Identify which cell holds the provided text, then report its [X, Y] central coordinate. 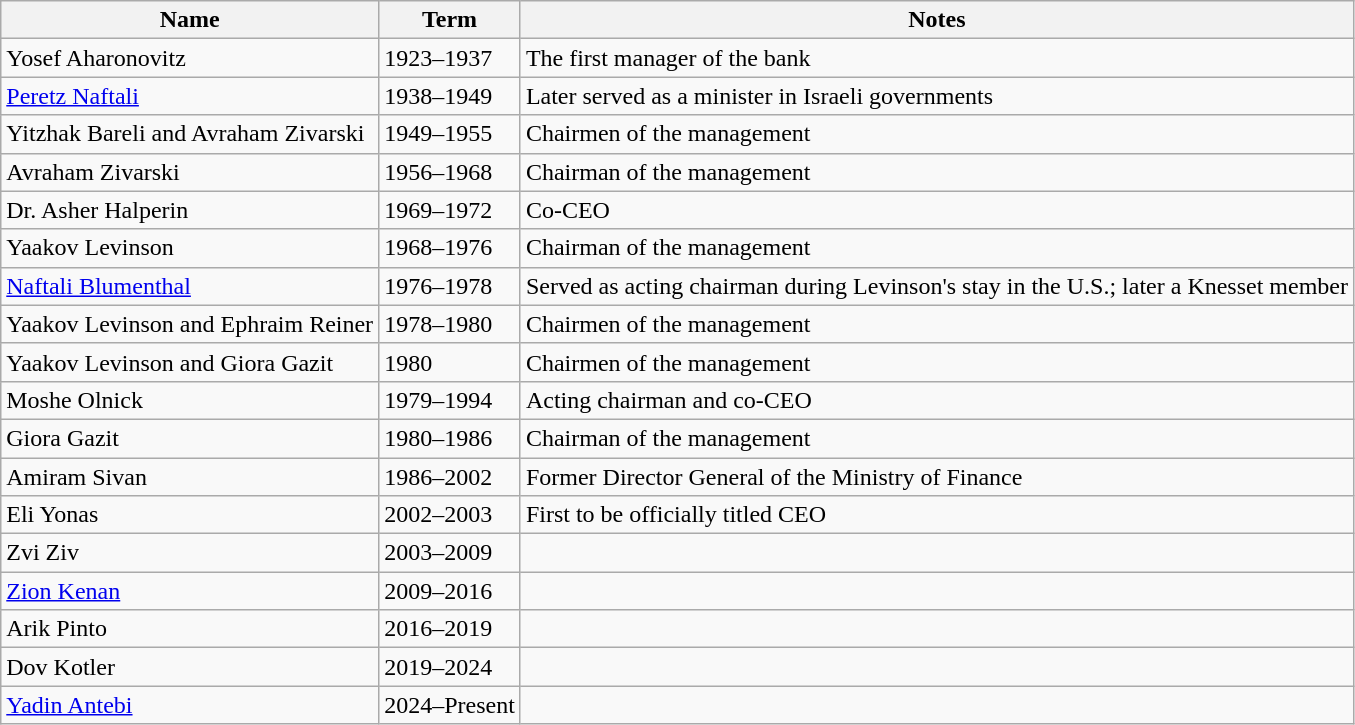
Zvi Ziv [190, 553]
Term [450, 20]
1956–1968 [450, 172]
1986–2002 [450, 477]
First to be officially titled CEO [936, 515]
2003–2009 [450, 553]
Served as acting chairman during Levinson's stay in the U.S.; later a Knesset member [936, 286]
Acting chairman and co-CEO [936, 400]
1978–1980 [450, 324]
2019–2024 [450, 667]
Yadin Antebi [190, 705]
Yosef Aharonovitz [190, 58]
Yaakov Levinson [190, 248]
Arik Pinto [190, 629]
1968–1976 [450, 248]
1938–1949 [450, 96]
Avraham Zivarski [190, 172]
1969–1972 [450, 210]
Yaakov Levinson and Giora Gazit [190, 362]
Co-CEO [936, 210]
Dr. Asher Halperin [190, 210]
1980–1986 [450, 438]
2002–2003 [450, 515]
Name [190, 20]
1979–1994 [450, 400]
Dov Kotler [190, 667]
Amiram Sivan [190, 477]
Peretz Naftali [190, 96]
2024–Present [450, 705]
1976–1978 [450, 286]
Moshe Olnick [190, 400]
Naftali Blumenthal [190, 286]
1980 [450, 362]
The first manager of the bank [936, 58]
2009–2016 [450, 591]
2016–2019 [450, 629]
Yitzhak Bareli and Avraham Zivarski [190, 134]
1923–1937 [450, 58]
Eli Yonas [190, 515]
Notes [936, 20]
Former Director General of the Ministry of Finance [936, 477]
1949–1955 [450, 134]
Giora Gazit [190, 438]
Later served as a minister in Israeli governments [936, 96]
Zion Kenan [190, 591]
Yaakov Levinson and Ephraim Reiner [190, 324]
